Identify which cell holds the provided text, then report its [x, y] central coordinate. 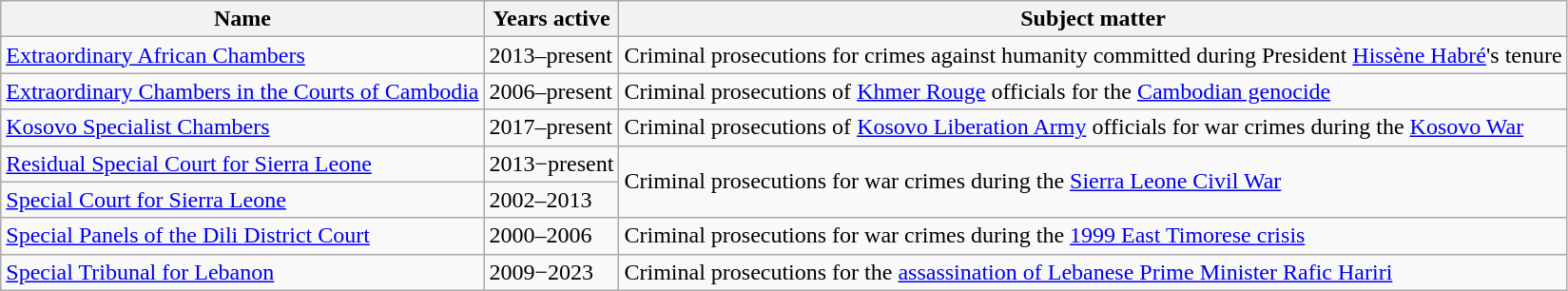
Criminal prosecutions for war crimes during the 1999 East Timorese crisis [1094, 236]
Extraordinary Chambers in the Courts of Cambodia [242, 91]
2013−present [552, 164]
2000–2006 [552, 236]
2006–present [552, 91]
2017–present [552, 127]
2009−2023 [552, 272]
Special Tribunal for Lebanon [242, 272]
Criminal prosecutions for crimes against humanity committed during President Hissène Habré's tenure [1094, 55]
Subject matter [1094, 19]
Criminal prosecutions for war crimes during the Sierra Leone Civil War [1094, 182]
Criminal prosecutions for the assassination of Lebanese Prime Minister Rafic Hariri [1094, 272]
Criminal prosecutions of Kosovo Liberation Army officials for war crimes during the Kosovo War [1094, 127]
Special Panels of the Dili District Court [242, 236]
Name [242, 19]
2002–2013 [552, 200]
Criminal prosecutions of Khmer Rouge officials for the Cambodian genocide [1094, 91]
Kosovo Specialist Chambers [242, 127]
Extraordinary African Chambers [242, 55]
Special Court for Sierra Leone [242, 200]
Residual Special Court for Sierra Leone [242, 164]
Years active [552, 19]
2013–present [552, 55]
